Return the (X, Y) coordinate for the center point of the cell that contains the specified text.  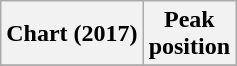
Chart (2017) (72, 34)
Peakposition (189, 34)
